Locate the cell with the specified text and output its [x, y] center coordinate. 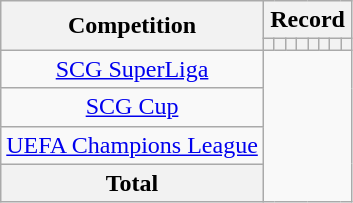
UEFA Champions League [132, 145]
SCG Cup [132, 107]
Total [132, 183]
SCG SuperLiga [132, 69]
Competition [132, 26]
Record [307, 20]
